Scan for the cell matching the given text and deliver its [x, y] coordinate at center. 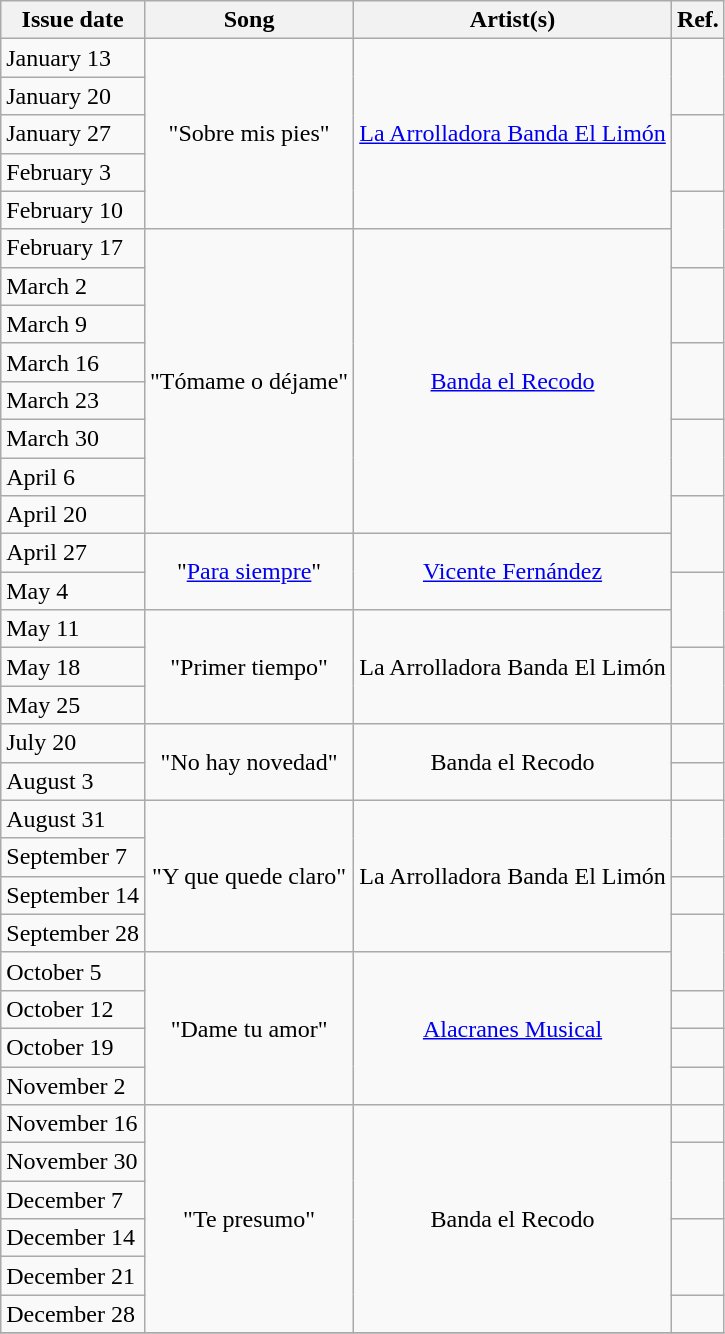
February 10 [73, 210]
July 20 [73, 743]
January 20 [73, 96]
April 20 [73, 515]
December 7 [73, 1200]
"Tómame o déjame" [248, 381]
January 27 [73, 134]
August 3 [73, 781]
"Te presumo" [248, 1219]
December 21 [73, 1276]
October 5 [73, 971]
September 28 [73, 933]
January 13 [73, 58]
November 16 [73, 1124]
April 27 [73, 553]
November 2 [73, 1085]
August 31 [73, 819]
May 25 [73, 705]
October 12 [73, 1009]
November 30 [73, 1162]
"Primer tiempo" [248, 667]
May 4 [73, 591]
"Para siempre" [248, 572]
Artist(s) [513, 20]
Vicente Fernández [513, 572]
March 23 [73, 400]
September 7 [73, 857]
February 3 [73, 172]
September 14 [73, 895]
"Y que quede claro" [248, 876]
Song [248, 20]
February 17 [73, 248]
December 14 [73, 1238]
March 2 [73, 286]
"Dame tu amor" [248, 1028]
Issue date [73, 20]
December 28 [73, 1314]
March 16 [73, 362]
Alacranes Musical [513, 1028]
March 30 [73, 438]
March 9 [73, 324]
"No hay novedad" [248, 762]
May 18 [73, 667]
May 11 [73, 629]
October 19 [73, 1047]
April 6 [73, 477]
"Sobre mis pies" [248, 134]
Ref. [698, 20]
